For the text-containing cell, return its midpoint in (x, y) coordinate format. 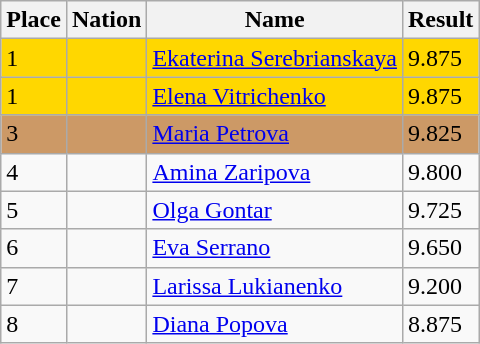
Maria Petrova (275, 134)
Amina Zaripova (275, 172)
9.800 (440, 172)
Name (275, 20)
Ekaterina Serebrianskaya (275, 58)
Elena Vitrichenko (275, 96)
6 (34, 248)
Olga Gontar (275, 210)
Result (440, 20)
9.825 (440, 134)
8 (34, 324)
9.725 (440, 210)
5 (34, 210)
Eva Serrano (275, 248)
Place (34, 20)
3 (34, 134)
Larissa Lukianenko (275, 286)
Nation (106, 20)
Diana Popova (275, 324)
9.200 (440, 286)
7 (34, 286)
9.650 (440, 248)
8.875 (440, 324)
4 (34, 172)
